Capture the cell that displays the provided text and extract its [X, Y] central coordinate. 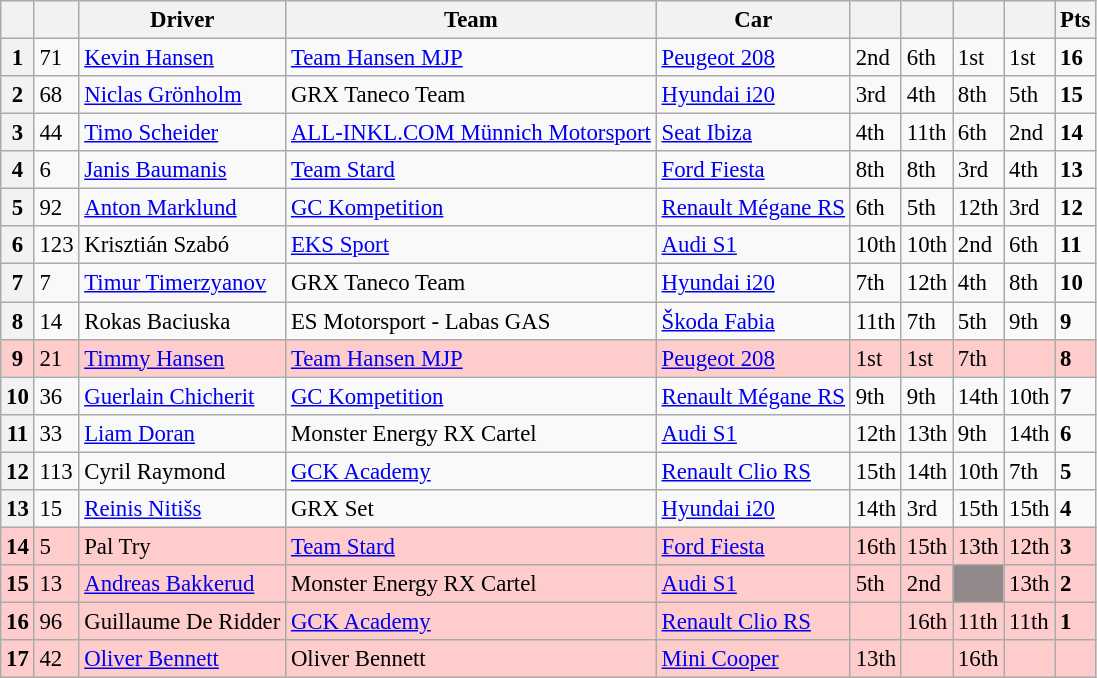
96 [56, 621]
Niclas Grönholm [182, 95]
71 [56, 58]
Reinis Nitišs [182, 509]
Liam Doran [182, 433]
Anton Marklund [182, 208]
Car [753, 20]
Škoda Fabia [753, 321]
EKS Sport [472, 245]
21 [56, 358]
33 [56, 433]
Krisztián Szabó [182, 245]
Pts [1076, 20]
Guillaume De Ridder [182, 621]
Driver [182, 20]
Team [472, 20]
ALL-INKL.COM Münnich Motorsport [472, 133]
123 [56, 245]
Mini Cooper [753, 659]
Janis Baumanis [182, 170]
Guerlain Chicherit [182, 396]
113 [56, 471]
68 [56, 95]
GRX Set [472, 509]
Timur Timerzyanov [182, 283]
Andreas Bakkerud [182, 584]
Timmy Hansen [182, 358]
44 [56, 133]
Cyril Raymond [182, 471]
Seat Ibiza [753, 133]
17 [18, 659]
ES Motorsport - Labas GAS [472, 321]
36 [56, 396]
42 [56, 659]
Kevin Hansen [182, 58]
Timo Scheider [182, 133]
Rokas Baciuska [182, 321]
92 [56, 208]
Pal Try [182, 546]
